Output the (x, y) coordinate of the center of the cell containing the given text.  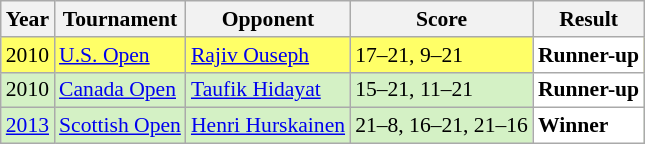
Canada Open (120, 90)
Scottish Open (120, 126)
Henri Hurskainen (268, 126)
15–21, 11–21 (442, 90)
Result (588, 19)
Opponent (268, 19)
17–21, 9–21 (442, 55)
Taufik Hidayat (268, 90)
Year (28, 19)
Rajiv Ouseph (268, 55)
U.S. Open (120, 55)
Score (442, 19)
21–8, 16–21, 21–16 (442, 126)
Tournament (120, 19)
Winner (588, 126)
2013 (28, 126)
